Identify which cell holds the provided text, then report its [X, Y] central coordinate. 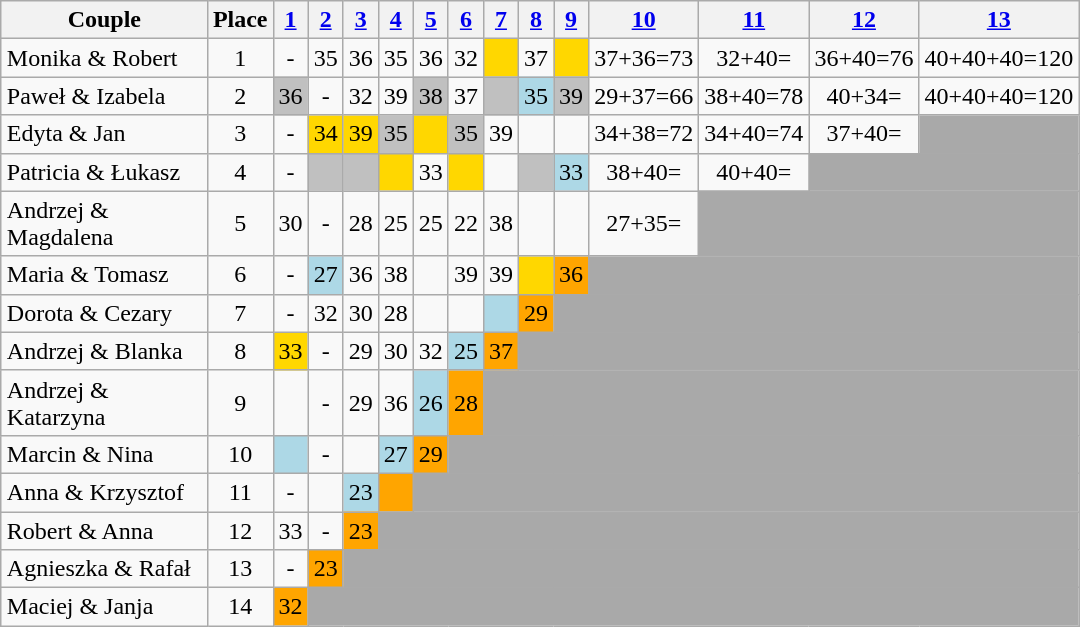
26 [430, 402]
14 [240, 607]
Monika & Robert [104, 58]
Marcin & Nina [104, 454]
37+36=73 [644, 58]
Maciej & Janja [104, 607]
40+40= [754, 172]
37+40= [864, 134]
29+37=66 [644, 96]
40+34= [864, 96]
38+40=78 [754, 96]
Paweł & Izabela [104, 96]
Maria & Tomasz [104, 275]
38+40= [644, 172]
Robert & Anna [104, 531]
Agnieszka & Rafał [104, 569]
Place [240, 20]
Andrzej & Blanka [104, 351]
36+40=76 [864, 58]
22 [466, 224]
Edyta & Jan [104, 134]
32+40= [754, 58]
34+38=72 [644, 134]
Anna & Krzysztof [104, 492]
Andrzej & Magdalena [104, 224]
34+40=74 [754, 134]
34 [326, 134]
Couple [104, 20]
Patricia & Łukasz [104, 172]
Dorota & Cezary [104, 313]
Andrzej & Katarzyna [104, 402]
27+35= [644, 224]
